Detect which cell encompasses the target text, then output its (x, y) center coordinate. 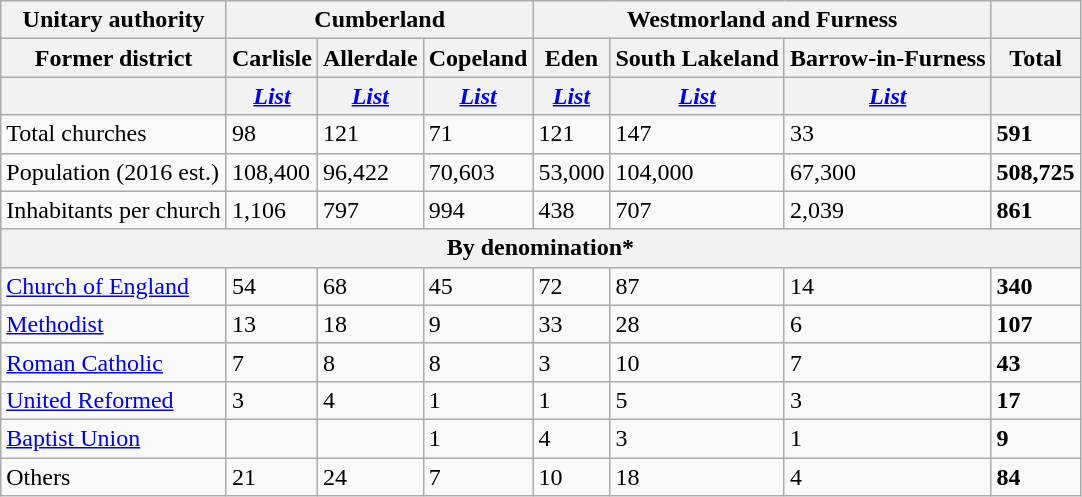
54 (272, 286)
45 (478, 286)
107 (1036, 324)
Cumberland (380, 20)
71 (478, 134)
96,422 (370, 172)
Unitary authority (114, 20)
5 (697, 400)
53,000 (572, 172)
87 (697, 286)
17 (1036, 400)
Eden (572, 58)
67,300 (888, 172)
Inhabitants per church (114, 210)
South Lakeland (697, 58)
591 (1036, 134)
Roman Catholic (114, 362)
6 (888, 324)
Allerdale (370, 58)
14 (888, 286)
72 (572, 286)
108,400 (272, 172)
Carlisle (272, 58)
Total churches (114, 134)
21 (272, 477)
Church of England (114, 286)
84 (1036, 477)
861 (1036, 210)
28 (697, 324)
United Reformed (114, 400)
2,039 (888, 210)
70,603 (478, 172)
508,725 (1036, 172)
Westmorland and Furness (762, 20)
Former district (114, 58)
Total (1036, 58)
Others (114, 477)
Methodist (114, 324)
Baptist Union (114, 438)
994 (478, 210)
147 (697, 134)
1,106 (272, 210)
797 (370, 210)
Barrow-in-Furness (888, 58)
By denomination* (540, 248)
104,000 (697, 172)
Copeland (478, 58)
Population (2016 est.) (114, 172)
707 (697, 210)
98 (272, 134)
68 (370, 286)
13 (272, 324)
43 (1036, 362)
24 (370, 477)
340 (1036, 286)
438 (572, 210)
